Provide the (X, Y) coordinate of the cell's center where the given text is located.  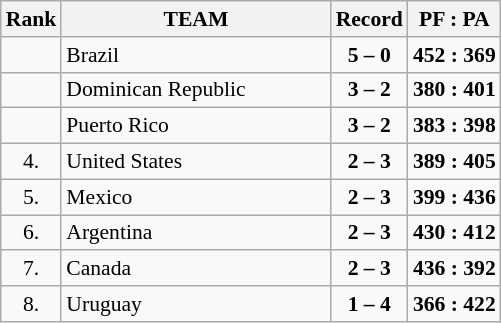
383 : 398 (454, 126)
Dominican Republic (196, 90)
366 : 422 (454, 304)
United States (196, 162)
Rank (32, 19)
389 : 405 (454, 162)
5. (32, 197)
Mexico (196, 197)
452 : 369 (454, 55)
Uruguay (196, 304)
Brazil (196, 55)
Canada (196, 269)
4. (32, 162)
399 : 436 (454, 197)
8. (32, 304)
Puerto Rico (196, 126)
1 – 4 (370, 304)
Record (370, 19)
436 : 392 (454, 269)
TEAM (196, 19)
380 : 401 (454, 90)
430 : 412 (454, 233)
6. (32, 233)
Argentina (196, 233)
7. (32, 269)
5 – 0 (370, 55)
PF : PA (454, 19)
